Return [X, Y] of the center of cell containing provided text 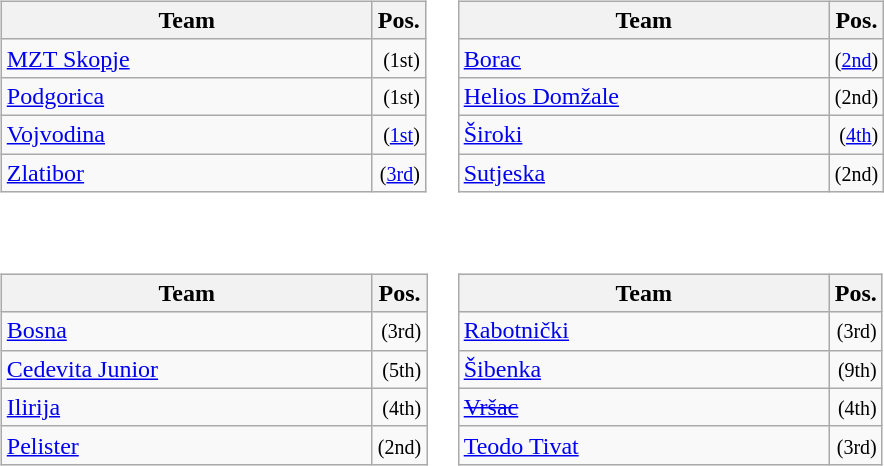
Pelister [186, 445]
Borac [644, 58]
Sutjeska [644, 173]
MZT Skopje [186, 58]
(5th) [399, 369]
Šibenka [644, 369]
Ilirija [186, 407]
Helios Domžale [644, 96]
(9th) [856, 369]
Teodo Tivat [644, 445]
Vršac [644, 407]
Zlatibor [186, 173]
Rabotnički [644, 331]
Cedevita Junior [186, 369]
Bosna [186, 331]
Vojvodina [186, 134]
Podgorica [186, 96]
Široki [644, 134]
